Return (x, y) of the center of cell containing provided text 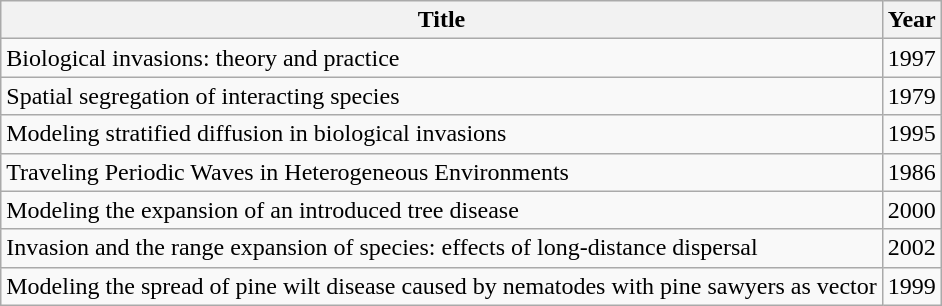
Modeling the expansion of an introduced tree disease (442, 210)
1999 (912, 286)
1997 (912, 58)
Spatial segregation of interacting species (442, 96)
Traveling Periodic Waves in Heterogeneous Environments (442, 172)
Title (442, 20)
2000 (912, 210)
Modeling stratified diffusion in biological invasions (442, 134)
Invasion and the range expansion of species: effects of long-distance dispersal (442, 248)
1986 (912, 172)
Biological invasions: theory and practice (442, 58)
Year (912, 20)
2002 (912, 248)
1995 (912, 134)
1979 (912, 96)
Modeling the spread of pine wilt disease caused by nematodes with pine sawyers as vector (442, 286)
